Search for the cell housing the specified text and yield its (X, Y) center coordinate. 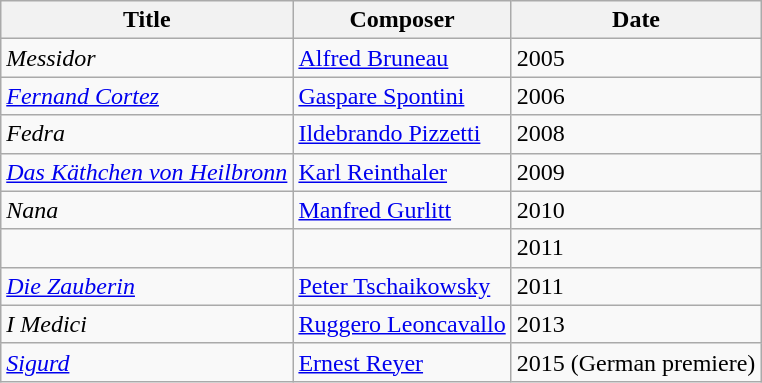
2006 (636, 96)
Alfred Bruneau (402, 58)
Ernest Reyer (402, 362)
Title (147, 20)
2005 (636, 58)
Fedra (147, 134)
Manfred Gurlitt (402, 210)
Die Zauberin (147, 286)
Nana (147, 210)
Das Käthchen von Heilbronn (147, 172)
Date (636, 20)
2015 (German premiere) (636, 362)
Ildebrando Pizzetti (402, 134)
Ruggero Leoncavallo (402, 324)
Gaspare Spontini (402, 96)
Fernand Cortez (147, 96)
Peter Tschaikowsky (402, 286)
2009 (636, 172)
Sigurd (147, 362)
I Medici (147, 324)
Messidor (147, 58)
2013 (636, 324)
2010 (636, 210)
Karl Reinthaler (402, 172)
Composer (402, 20)
2008 (636, 134)
